From the cell containing the given text, extract its center point as [x, y] coordinate. 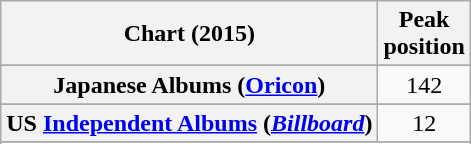
Peakposition [424, 34]
142 [424, 85]
Chart (2015) [190, 34]
Japanese Albums (Oricon) [190, 85]
12 [424, 123]
US Independent Albums (Billboard) [190, 123]
